Pinpoint the cell where the given text exists, returning its (X, Y) midpoint coordinate. 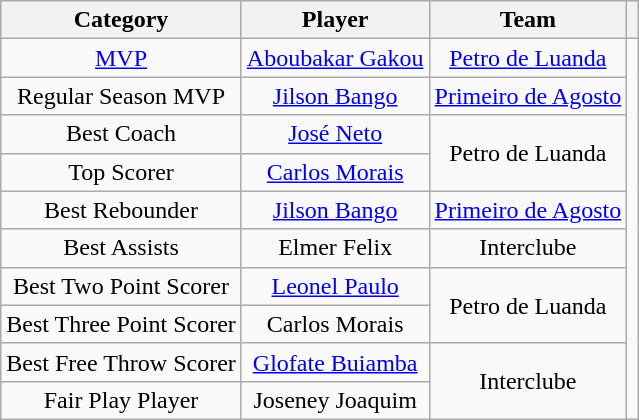
MVP (122, 58)
Fair Play Player (122, 400)
Best Two Point Scorer (122, 286)
Best Free Throw Scorer (122, 362)
Category (122, 20)
Best Coach (122, 134)
Player (335, 20)
José Neto (335, 134)
Joseney Joaquim (335, 400)
Elmer Felix (335, 248)
Leonel Paulo (335, 286)
Aboubakar Gakou (335, 58)
Best Assists (122, 248)
Glofate Buiamba (335, 362)
Best Rebounder (122, 210)
Regular Season MVP (122, 96)
Top Scorer (122, 172)
Best Three Point Scorer (122, 324)
Team (528, 20)
